Extract the [x, y] coordinate from the center of the cell holding the provided text.  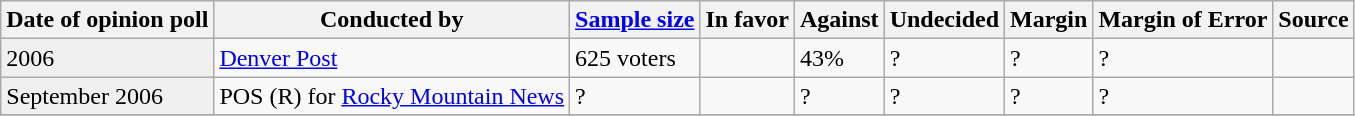
September 2006 [108, 96]
Denver Post [392, 58]
625 voters [635, 58]
Margin of Error [1183, 20]
Against [839, 20]
Date of opinion poll [108, 20]
43% [839, 58]
Undecided [944, 20]
Margin [1049, 20]
In favor [747, 20]
Source [1314, 20]
Conducted by [392, 20]
Sample size [635, 20]
2006 [108, 58]
POS (R) for Rocky Mountain News [392, 96]
